Pinpoint the cell where the given text exists, returning its [x, y] midpoint coordinate. 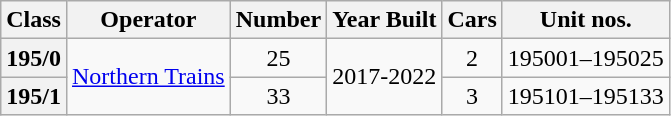
Unit nos. [586, 20]
3 [472, 96]
25 [278, 58]
Cars [472, 20]
195/0 [34, 58]
Class [34, 20]
195101–195133 [586, 96]
Year Built [384, 20]
2 [472, 58]
195/1 [34, 96]
195001–195025 [586, 58]
33 [278, 96]
Operator [148, 20]
Northern Trains [148, 77]
Number [278, 20]
2017-2022 [384, 77]
